Find where the given text appears and provide that cell's center as (x, y) coordinate. 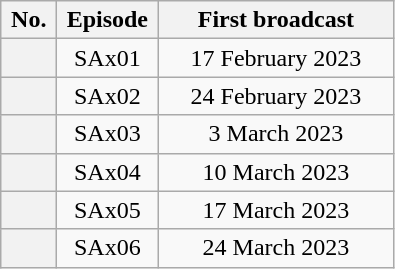
No. (29, 20)
24 February 2023 (276, 96)
17 February 2023 (276, 58)
17 March 2023 (276, 210)
SAx06 (108, 248)
24 March 2023 (276, 248)
SAx02 (108, 96)
SAx04 (108, 172)
SAx01 (108, 58)
10 March 2023 (276, 172)
SAx05 (108, 210)
Episode (108, 20)
SAx03 (108, 134)
3 March 2023 (276, 134)
First broadcast (276, 20)
